Locate the cell with the specified text and output its (X, Y) center coordinate. 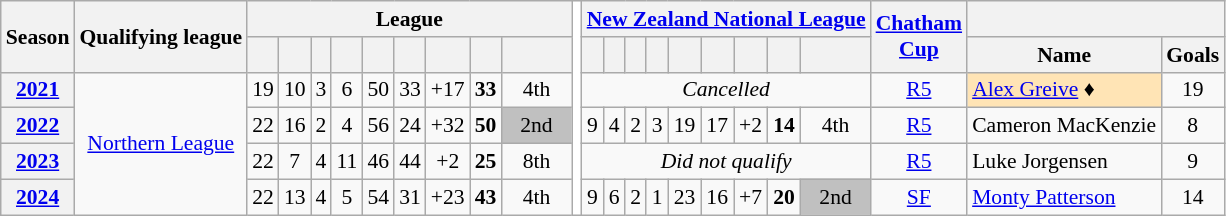
46 (378, 162)
Season (38, 36)
Northern League (160, 143)
2021 (38, 90)
+23 (448, 197)
1 (657, 197)
Cancelled (726, 90)
2022 (38, 126)
20 (784, 197)
8 (1192, 126)
5 (346, 197)
League (409, 19)
Cameron MacKenzie (1064, 126)
Monty Patterson (1064, 197)
+17 (448, 90)
54 (378, 197)
Goals (1192, 55)
8th (536, 162)
New Zealand National League (726, 19)
+7 (751, 197)
7 (295, 162)
2023 (38, 162)
44 (410, 162)
56 (378, 126)
2024 (38, 197)
Did not qualify (726, 162)
17 (718, 126)
ChathamCup (919, 36)
24 (410, 126)
+32 (448, 126)
13 (295, 197)
31 (410, 197)
SF (919, 197)
Alex Greive ♦ (1064, 90)
43 (486, 197)
25 (486, 162)
Qualifying league (160, 36)
11 (346, 162)
10 (295, 90)
23 (684, 197)
Name (1064, 55)
Luke Jorgensen (1064, 162)
